Pinpoint the cell where the given text exists, returning its (X, Y) midpoint coordinate. 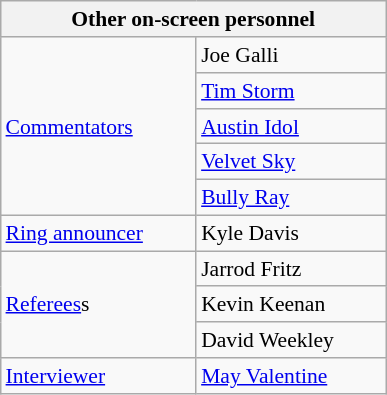
Jarrod Fritz (291, 269)
Refereess (99, 304)
May Valentine (291, 376)
Kevin Keenan (291, 304)
Ring announcer (99, 233)
Kyle Davis (291, 233)
David Weekley (291, 340)
Interviewer (99, 376)
Commentators (99, 126)
Tim Storm (291, 91)
Velvet Sky (291, 162)
Other on-screen personnel (194, 19)
Bully Ray (291, 197)
Joe Galli (291, 55)
Austin Idol (291, 126)
